Identify which cell holds the provided text, then report its (X, Y) central coordinate. 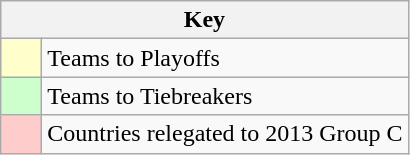
Key (204, 20)
Teams to Tiebreakers (225, 96)
Countries relegated to 2013 Group C (225, 134)
Teams to Playoffs (225, 58)
